Search for the cell housing the specified text and yield its [x, y] center coordinate. 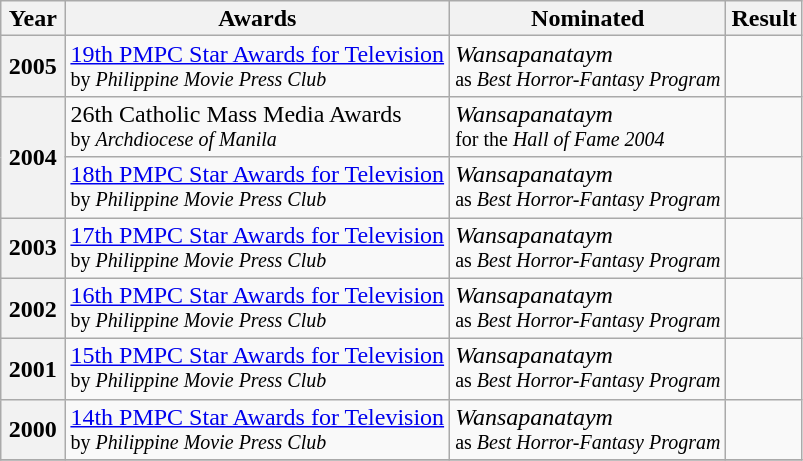
2003 [33, 248]
2005 [33, 66]
Result [764, 18]
2002 [33, 308]
2000 [33, 430]
14th PMPC Star Awards for Televisionby Philippine Movie Press Club [258, 430]
19th PMPC Star Awards for Televisionby Philippine Movie Press Club [258, 66]
2001 [33, 370]
18th PMPC Star Awards for Televisionby Philippine Movie Press Club [258, 188]
Awards [258, 18]
16th PMPC Star Awards for Televisionby Philippine Movie Press Club [258, 308]
Year [33, 18]
Wansapanataymfor the Hall of Fame 2004 [588, 126]
15th PMPC Star Awards for Televisionby Philippine Movie Press Club [258, 370]
2004 [33, 156]
26th Catholic Mass Media Awardsby Archdiocese of Manila [258, 126]
17th PMPC Star Awards for Televisionby Philippine Movie Press Club [258, 248]
Nominated [588, 18]
